Determine the [x, y] coordinate at the center of the cell enclosing the given text.  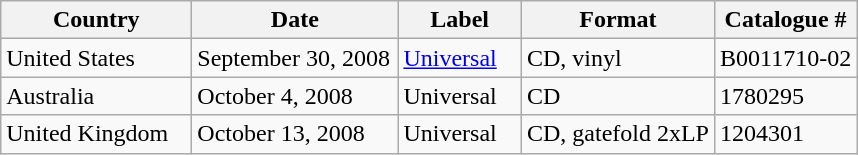
Australia [96, 96]
October 13, 2008 [295, 134]
Catalogue # [785, 20]
Country [96, 20]
United Kingdom [96, 134]
United States [96, 58]
B0011710-02 [785, 58]
CD [618, 96]
Format [618, 20]
1204301 [785, 134]
CD, gatefold 2xLP [618, 134]
CD, vinyl [618, 58]
Date [295, 20]
September 30, 2008 [295, 58]
1780295 [785, 96]
Label [460, 20]
October 4, 2008 [295, 96]
